Locate the cell with the specified text and output its (X, Y) center coordinate. 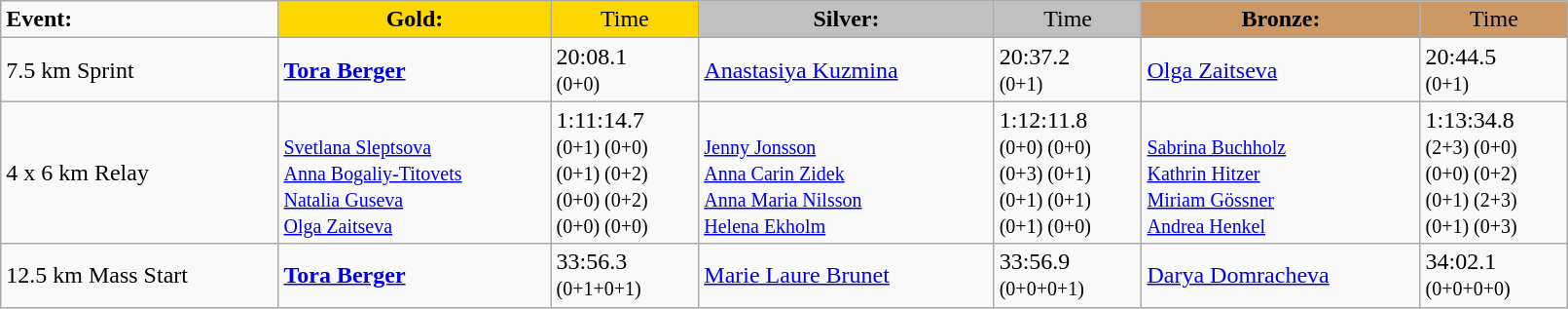
Bronze: (1281, 19)
34:02.1(0+0+0+0) (1494, 275)
Svetlana SleptsovaAnna Bogaliy-TitovetsNatalia GusevaOlga Zaitseva (415, 173)
Olga Zaitseva (1281, 70)
33:56.3(0+1+0+1) (625, 275)
7.5 km Sprint (140, 70)
4 x 6 km Relay (140, 173)
Darya Domracheva (1281, 275)
Silver: (847, 19)
1:12:11.8(0+0) (0+0)(0+3) (0+1)(0+1) (0+1)(0+1) (0+0) (1068, 173)
Jenny JonssonAnna Carin ZidekAnna Maria NilssonHelena Ekholm (847, 173)
Gold: (415, 19)
1:13:34.8(2+3) (0+0)(0+0) (0+2)(0+1) (2+3)(0+1) (0+3) (1494, 173)
20:08.1(0+0) (625, 70)
Marie Laure Brunet (847, 275)
33:56.9(0+0+0+1) (1068, 275)
1:11:14.7(0+1) (0+0)(0+1) (0+2)(0+0) (0+2)(0+0) (0+0) (625, 173)
Event: (140, 19)
Sabrina BuchholzKathrin HitzerMiriam GössnerAndrea Henkel (1281, 173)
Anastasiya Kuzmina (847, 70)
20:37.2(0+1) (1068, 70)
20:44.5(0+1) (1494, 70)
12.5 km Mass Start (140, 275)
